Determine the (X, Y) coordinate at the center of the cell enclosing the given text.  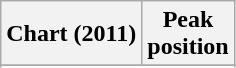
Peakposition (188, 34)
Chart (2011) (72, 34)
